Extract the [X, Y] coordinate from the center of the cell holding the provided text.  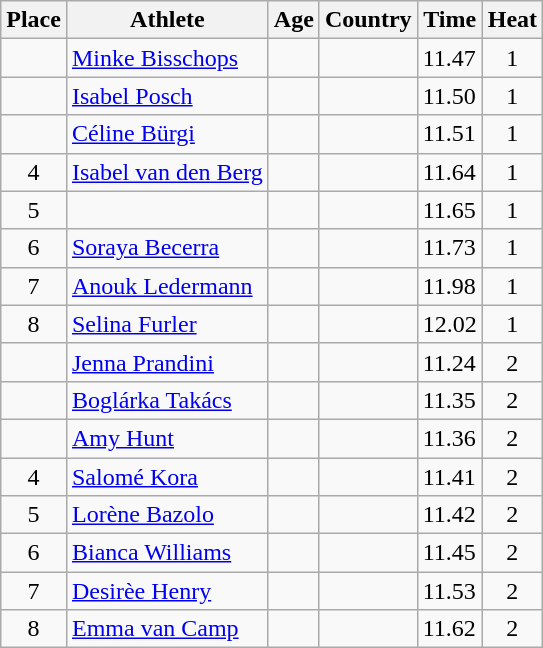
Minke Bisschops [167, 58]
11.51 [450, 134]
Salomé Kora [167, 477]
11.65 [450, 210]
Amy Hunt [167, 438]
Emma van Camp [167, 629]
11.50 [450, 96]
11.24 [450, 362]
Age [294, 20]
Anouk Ledermann [167, 286]
Bianca Williams [167, 553]
11.62 [450, 629]
11.35 [450, 400]
Céline Bürgi [167, 134]
11.41 [450, 477]
11.47 [450, 58]
11.42 [450, 515]
11.64 [450, 172]
11.98 [450, 286]
Athlete [167, 20]
Heat [512, 20]
Selina Furler [167, 324]
11.53 [450, 591]
Lorène Bazolo [167, 515]
Soraya Becerra [167, 248]
Boglárka Takács [167, 400]
Isabel van den Berg [167, 172]
11.73 [450, 248]
11.36 [450, 438]
12.02 [450, 324]
Country [368, 20]
Place [34, 20]
Time [450, 20]
Desirèe Henry [167, 591]
Jenna Prandini [167, 362]
11.45 [450, 553]
Isabel Posch [167, 96]
